Return [x, y] of the center of cell containing provided text 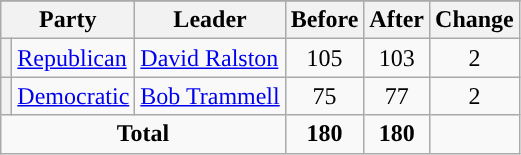
Change [475, 20]
Bob Trammell [210, 96]
103 [397, 58]
Republican [74, 58]
Total [143, 134]
75 [324, 96]
After [397, 20]
David Ralston [210, 58]
Democratic [74, 96]
77 [397, 96]
Before [324, 20]
Leader [210, 20]
105 [324, 58]
Party [68, 20]
